Provide the [x, y] coordinate of the cell's center where the given text is located.  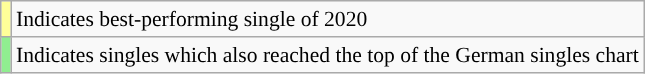
Indicates singles which also reached the top of the German singles chart [328, 55]
Indicates best-performing single of 2020 [328, 19]
